Provide the [X, Y] coordinate of the cell's center where the given text is located.  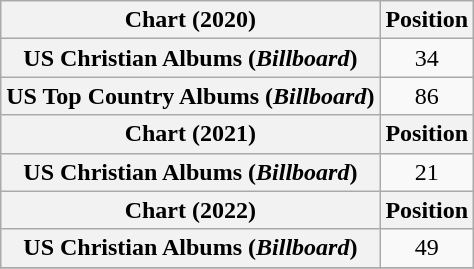
Chart (2021) [190, 134]
34 [427, 58]
Chart (2020) [190, 20]
Chart (2022) [190, 210]
US Top Country Albums (Billboard) [190, 96]
86 [427, 96]
21 [427, 172]
49 [427, 248]
